Identify which cell holds the provided text, then report its (X, Y) central coordinate. 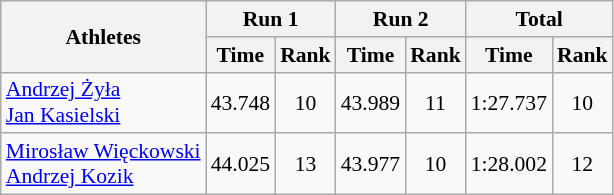
Athletes (104, 36)
Mirosław WięckowskiAndrzej Kozik (104, 164)
43.748 (240, 102)
11 (436, 102)
13 (306, 164)
1:27.737 (509, 102)
43.977 (370, 164)
1:28.002 (509, 164)
Run 1 (271, 19)
Run 2 (401, 19)
43.989 (370, 102)
Andrzej ŻyłaJan Kasielski (104, 102)
12 (582, 164)
Total (540, 19)
44.025 (240, 164)
